Provide the [X, Y] coordinate of the cell's center where the given text is located.  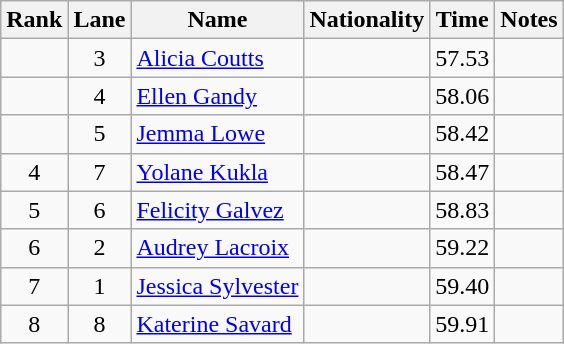
Alicia Coutts [218, 58]
Ellen Gandy [218, 96]
Katerine Savard [218, 324]
58.83 [462, 210]
59.22 [462, 248]
Lane [100, 20]
59.40 [462, 286]
58.06 [462, 96]
Rank [34, 20]
Notes [529, 20]
3 [100, 58]
Audrey Lacroix [218, 248]
58.42 [462, 134]
2 [100, 248]
Nationality [367, 20]
Jemma Lowe [218, 134]
Jessica Sylvester [218, 286]
Felicity Galvez [218, 210]
Name [218, 20]
57.53 [462, 58]
Time [462, 20]
Yolane Kukla [218, 172]
58.47 [462, 172]
1 [100, 286]
59.91 [462, 324]
